Identify which cell holds the provided text, then report its (X, Y) central coordinate. 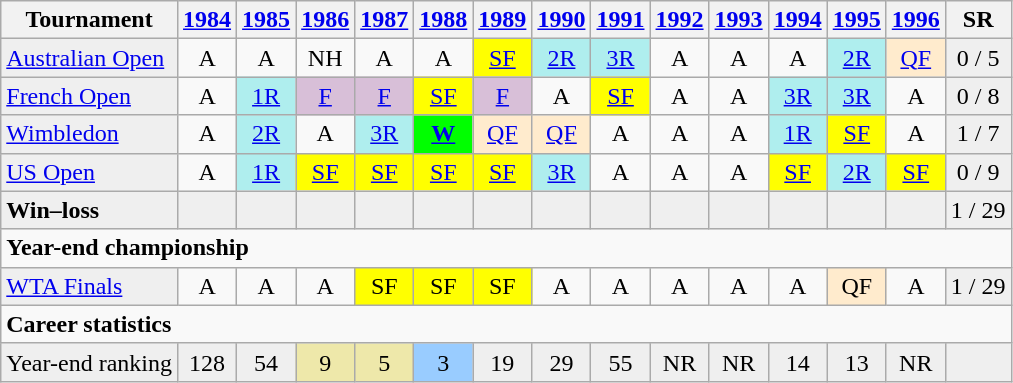
19 (502, 362)
3 (444, 362)
US Open (90, 172)
Win–loss (90, 210)
WTA Finals (90, 286)
1994 (798, 20)
Year-end ranking (90, 362)
1990 (562, 20)
1991 (620, 20)
1986 (326, 20)
1993 (738, 20)
54 (266, 362)
13 (856, 362)
1988 (444, 20)
Year-end championship (506, 248)
14 (798, 362)
0 / 8 (978, 96)
1985 (266, 20)
Career statistics (506, 324)
55 (620, 362)
1984 (208, 20)
5 (384, 362)
1989 (502, 20)
1 / 7 (978, 134)
SR (978, 20)
Wimbledon (90, 134)
French Open (90, 96)
128 (208, 362)
1992 (680, 20)
1995 (856, 20)
1996 (916, 20)
1987 (384, 20)
0 / 5 (978, 58)
NH (326, 58)
W (444, 134)
Tournament (90, 20)
Australian Open (90, 58)
0 / 9 (978, 172)
9 (326, 362)
29 (562, 362)
